Capture the cell that displays the provided text and extract its (x, y) central coordinate. 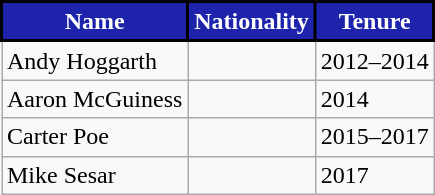
Nationality (252, 22)
Name (95, 22)
Andy Hoggarth (95, 60)
2015–2017 (374, 137)
2017 (374, 175)
Aaron McGuiness (95, 99)
2014 (374, 99)
Carter Poe (95, 137)
2012–2014 (374, 60)
Tenure (374, 22)
Mike Sesar (95, 175)
